For the text-containing cell, return its midpoint in (X, Y) coordinate format. 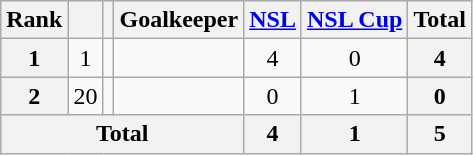
20 (86, 96)
2 (34, 96)
NSL (273, 20)
NSL Cup (354, 20)
Rank (34, 20)
5 (440, 134)
Goalkeeper (179, 20)
